Identify which cell holds the provided text, then report its (X, Y) central coordinate. 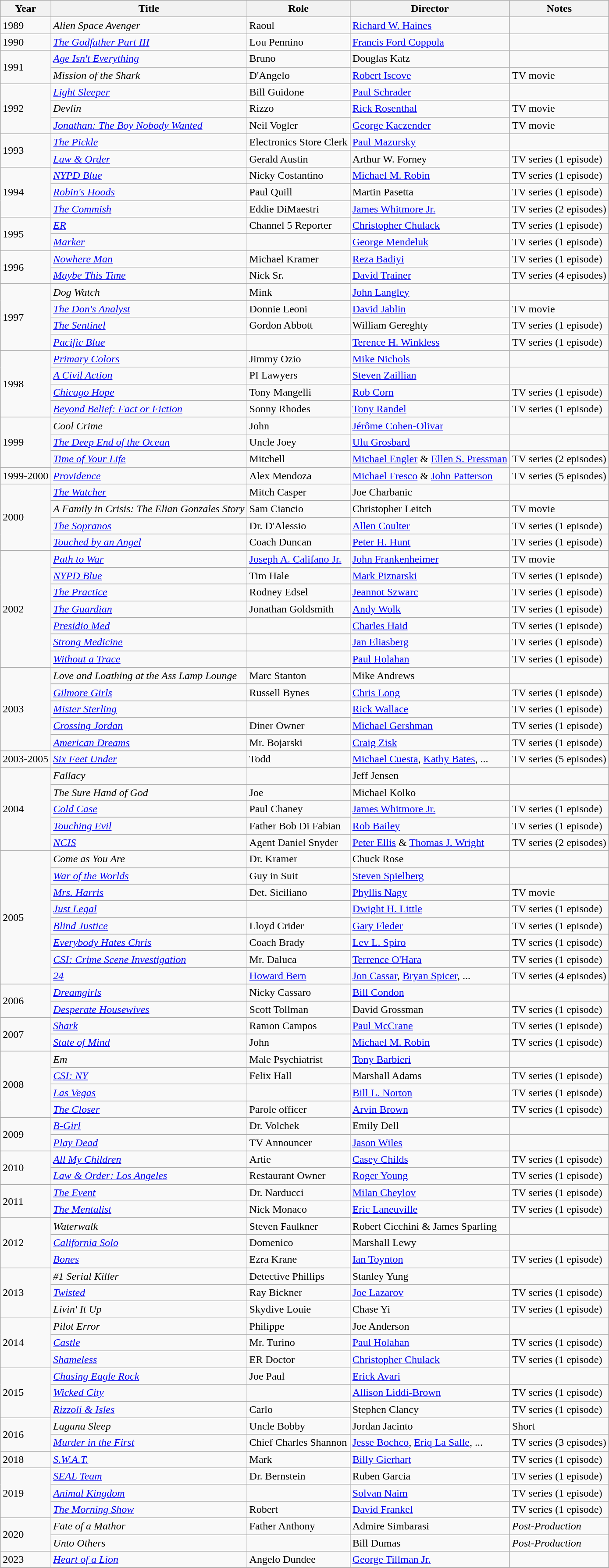
Short (559, 1426)
Ruben Garcia (430, 1476)
2003-2005 (25, 759)
Billy Gierhart (430, 1459)
1994 (25, 192)
2015 (25, 1393)
Mrs. Harris (149, 892)
Philippe (298, 1326)
Heart of a Lion (149, 1560)
Wicked City (149, 1393)
Martin Pasetta (430, 192)
A Civil Action (149, 375)
Jesse Bochco, Eriq La Salle, ... (430, 1443)
2011 (25, 1201)
John Langley (430, 292)
NCIS (149, 842)
Six Feet Under (149, 759)
Joseph A. Califano Jr. (298, 559)
David Grossman (430, 1009)
Stephen Clancy (430, 1409)
Raoul (298, 25)
William Gereghty (430, 326)
Howard Bern (298, 976)
The Guardian (149, 609)
Michael Gershman (430, 726)
Peter H. Hunt (430, 542)
Electronics Store Clerk (298, 142)
Allison Liddi-Brown (430, 1393)
2006 (25, 1001)
Uncle Joey (298, 442)
Marc Stanton (298, 676)
Michael Kramer (298, 259)
2019 (25, 1493)
Em (149, 1059)
Play Dead (149, 1143)
Path to War (149, 559)
Ian Toynton (430, 1259)
Age Isn't Everything (149, 59)
Michael Fresco & John Patterson (430, 475)
The Deep End of the Ocean (149, 442)
Cold Case (149, 809)
Douglas Katz (430, 59)
Cool Crime (149, 425)
2013 (25, 1293)
1999-2000 (25, 475)
Dr. Narducci (298, 1193)
American Dreams (149, 743)
1995 (25, 234)
Marshall Adams (430, 1076)
Carlo (298, 1409)
Mitchell (298, 459)
Bill Guidone (298, 92)
D'Angelo (298, 75)
Emily Dell (430, 1126)
Jérôme Cohen-Olivar (430, 425)
George Kaczender (430, 125)
Year (25, 9)
Joe Paul (298, 1376)
2023 (25, 1560)
Robert (298, 1509)
Admire Simbarasi (430, 1526)
Terrence O'Hara (430, 959)
Tony Randel (430, 409)
Dr. Bernstein (298, 1476)
Nick Sr. (298, 276)
Devlin (149, 109)
California Solo (149, 1242)
Channel 5 Reporter (298, 226)
Chief Charles Shannon (298, 1443)
Bruno (298, 59)
Eric Laneuville (430, 1209)
Twisted (149, 1293)
All My Children (149, 1159)
Domenico (298, 1242)
Terence H. Winkless (430, 342)
War of the Worlds (149, 876)
The Morning Show (149, 1509)
ER Doctor (298, 1359)
2012 (25, 1242)
Steven Faulkner (298, 1226)
Detective Phillips (298, 1276)
Nick Monaco (298, 1209)
The Sopranos (149, 526)
SEAL Team (149, 1476)
Lev L. Spiro (430, 942)
Guy in Suit (298, 876)
Jonathan: The Boy Nobody Wanted (149, 125)
Joe (298, 793)
1990 (25, 42)
Time of Your Life (149, 459)
Paul McCrane (430, 1026)
Rizzoli & Isles (149, 1409)
2002 (25, 609)
Michael Kolko (430, 793)
Nowhere Man (149, 259)
Lloyd Crider (298, 926)
Lou Pennino (298, 42)
Rick Rosenthal (430, 109)
The Don's Analyst (149, 309)
Tony Mangelli (298, 392)
Bill Condon (430, 992)
1998 (25, 384)
Primary Colors (149, 359)
A Family in Crisis: The Elian Gonzales Story (149, 509)
Robert Cicchini & James Sparling (430, 1226)
Light Sleeper (149, 92)
Rob Corn (430, 392)
Arthur W. Forney (430, 159)
Mr. Turino (298, 1343)
Rick Wallace (430, 709)
Francis Ford Coppola (430, 42)
2000 (25, 517)
Presidio Med (149, 626)
Chris Long (430, 692)
Pacific Blue (149, 342)
Det. Siciliano (298, 892)
Stanley Yung (430, 1276)
24 (149, 976)
Bill L. Norton (430, 1093)
Paul Mazursky (430, 142)
2016 (25, 1434)
Phyllis Nagy (430, 892)
Jeannot Szwarc (430, 592)
1989 (25, 25)
Charles Haid (430, 626)
ER (149, 226)
Donnie Leoni (298, 309)
Roger Young (430, 1176)
Dwight H. Little (430, 909)
Andy Wolk (430, 609)
Ulu Grosbard (430, 442)
Bones (149, 1259)
Mitch Casper (298, 492)
CSI: Crime Scene Investigation (149, 959)
George Mendeluk (430, 242)
Neil Vogler (298, 125)
Jimmy Ozio (298, 359)
Fallacy (149, 776)
Mike Andrews (430, 676)
Male Psychiatrist (298, 1059)
Beyond Belief: Fact or Fiction (149, 409)
1996 (25, 267)
Everybody Hates Chris (149, 942)
2007 (25, 1034)
Dreamgirls (149, 992)
2003 (25, 709)
Father Anthony (298, 1526)
2005 (25, 917)
Felix Hall (298, 1076)
Nicky Cassaro (298, 992)
David Trainer (430, 276)
Mike Nichols (430, 359)
Eddie DiMaestri (298, 209)
Mark (298, 1459)
Crossing Jordan (149, 726)
Paul Chaney (298, 809)
Alex Mendoza (298, 475)
Gerald Austin (298, 159)
Chase Yi (430, 1310)
Gilmore Girls (149, 692)
Come as You Are (149, 859)
Tim Hale (298, 576)
Mink (298, 292)
The Sure Hand of God (149, 793)
Livin' It Up (149, 1310)
Solvan Naim (430, 1493)
S.W.A.T. (149, 1459)
Robert Iscove (430, 75)
Chicago Hope (149, 392)
2004 (25, 809)
Uncle Bobby (298, 1426)
Jon Cassar, Bryan Spicer, ... (430, 976)
Todd (298, 759)
Ray Bickner (298, 1293)
Pilot Error (149, 1326)
Diner Owner (298, 726)
Artie (298, 1159)
The Event (149, 1193)
2018 (25, 1459)
Murder in the First (149, 1443)
2009 (25, 1134)
Erick Avari (430, 1376)
Michael Cuesta, Kathy Bates, ... (430, 759)
TV series (3 episodes) (559, 1443)
1993 (25, 150)
Coach Duncan (298, 542)
Agent Daniel Snyder (298, 842)
Restaurant Owner (298, 1176)
CSI: NY (149, 1076)
Sam Ciancio (298, 509)
Shark (149, 1026)
Peter Ellis & Thomas J. Wright (430, 842)
Role (298, 9)
State of Mind (149, 1043)
The Commish (149, 209)
Mr. Daluca (298, 959)
Russell Bynes (298, 692)
Law & Order: Los Angeles (149, 1176)
Laguna Sleep (149, 1426)
Casey Childs (430, 1159)
B-Girl (149, 1126)
The Godfather Part III (149, 42)
Chasing Eagle Rock (149, 1376)
Mr. Bojarski (298, 743)
Joe Charbanic (430, 492)
David Jablin (430, 309)
Paul Quill (298, 192)
Sonny Rhodes (298, 409)
Without a Trace (149, 659)
The Watcher (149, 492)
David Frankel (430, 1509)
Steven Spielberg (430, 876)
Maybe This Time (149, 276)
John Frankenheimer (430, 559)
Title (149, 9)
Rob Bailey (430, 826)
Robin's Hoods (149, 192)
Nicky Costantino (298, 175)
Craig Zisk (430, 743)
Unto Others (149, 1543)
The Pickle (149, 142)
Law & Order (149, 159)
2008 (25, 1084)
Shameless (149, 1359)
Christopher Leitch (430, 509)
2010 (25, 1168)
Tony Barbieri (430, 1059)
Joe Lazarov (430, 1293)
Bill Dumas (430, 1543)
Steven Zaillian (430, 375)
Dr. Kramer (298, 859)
TV Announcer (298, 1143)
Coach Brady (298, 942)
The Mentalist (149, 1209)
Notes (559, 9)
Jan Eliasberg (430, 642)
2014 (25, 1343)
Scott Tollman (298, 1009)
The Practice (149, 592)
The Closer (149, 1109)
Jeff Jensen (430, 776)
Richard W. Haines (430, 25)
Jason Wiles (430, 1143)
Las Vegas (149, 1093)
Strong Medicine (149, 642)
Ezra Krane (298, 1259)
Dog Watch (149, 292)
Desperate Housewives (149, 1009)
Blind Justice (149, 926)
George Tillman Jr. (430, 1560)
Alien Space Avenger (149, 25)
Just Legal (149, 909)
Allen Coulter (430, 526)
Mister Sterling (149, 709)
The Sentinel (149, 326)
Waterwalk (149, 1226)
Gordon Abbott (298, 326)
Animal Kingdom (149, 1493)
Angelo Dundee (298, 1560)
Dr. Volchek (298, 1126)
Rodney Edsel (298, 592)
Jordan Jacinto (430, 1426)
Mark Piznarski (430, 576)
Touching Evil (149, 826)
Fate of a Mathor (149, 1526)
Rizzo (298, 109)
Director (430, 9)
Providence (149, 475)
Touched by an Angel (149, 542)
Joe Anderson (430, 1326)
Paul Schrader (430, 92)
1997 (25, 317)
2020 (25, 1534)
Marker (149, 242)
Dr. D'Alessio (298, 526)
Ramon Campos (298, 1026)
Chuck Rose (430, 859)
Jonathan Goldsmith (298, 609)
Reza Badiyi (430, 259)
1992 (25, 109)
Mission of the Shark (149, 75)
Gary Fleder (430, 926)
1999 (25, 442)
1991 (25, 67)
Milan Cheylov (430, 1193)
#1 Serial Killer (149, 1276)
Michael Engler & Ellen S. Pressman (430, 459)
Skydive Louie (298, 1310)
Father Bob Di Fabian (298, 826)
PI Lawyers (298, 375)
Love and Loathing at the Ass Lamp Lounge (149, 676)
Marshall Lewy (430, 1242)
Arvin Brown (430, 1109)
Castle (149, 1343)
Parole officer (298, 1109)
